Pinpoint the cell where the given text exists, returning its [x, y] midpoint coordinate. 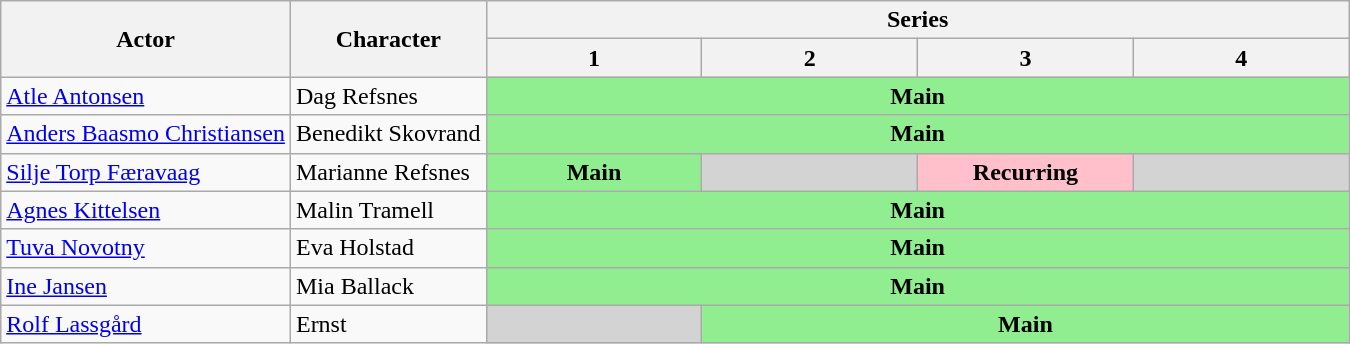
1 [594, 58]
Agnes Kittelsen [146, 210]
Recurring [1026, 172]
Character [388, 39]
Ine Jansen [146, 286]
Atle Antonsen [146, 96]
3 [1026, 58]
Actor [146, 39]
Silje Torp Færavaag [146, 172]
Rolf Lassgård [146, 324]
Series [918, 20]
Malin Tramell [388, 210]
Anders Baasmo Christiansen [146, 134]
Dag Refsnes [388, 96]
2 [810, 58]
4 [1241, 58]
Marianne Refsnes [388, 172]
Ernst [388, 324]
Tuva Novotny [146, 248]
Mia Ballack [388, 286]
Benedikt Skovrand [388, 134]
Eva Holstad [388, 248]
